From the cell containing the given text, extract its center point as [X, Y] coordinate. 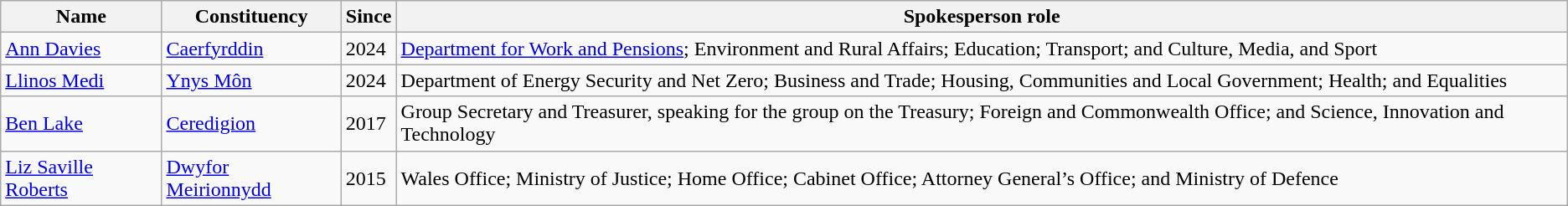
Wales Office; Ministry of Justice; Home Office; Cabinet Office; Attorney General’s Office; and Ministry of Defence [982, 178]
2015 [369, 178]
Department for Work and Pensions; Environment and Rural Affairs; Education; Transport; and Culture, Media, and Sport [982, 49]
Ben Lake [81, 124]
2017 [369, 124]
Dwyfor Meirionnydd [251, 178]
Since [369, 17]
Liz Saville Roberts [81, 178]
Constituency [251, 17]
Ynys Môn [251, 80]
Department of Energy Security and Net Zero; Business and Trade; Housing, Communities and Local Government; Health; and Equalities [982, 80]
Ann Davies [81, 49]
Name [81, 17]
Llinos Medi [81, 80]
Caerfyrddin [251, 49]
Ceredigion [251, 124]
Group Secretary and Treasurer, speaking for the group on the Treasury; Foreign and Commonwealth Office; and Science, Innovation and Technology [982, 124]
Spokesperson role [982, 17]
